Extract the (X, Y) coordinate from the center of the cell holding the provided text.  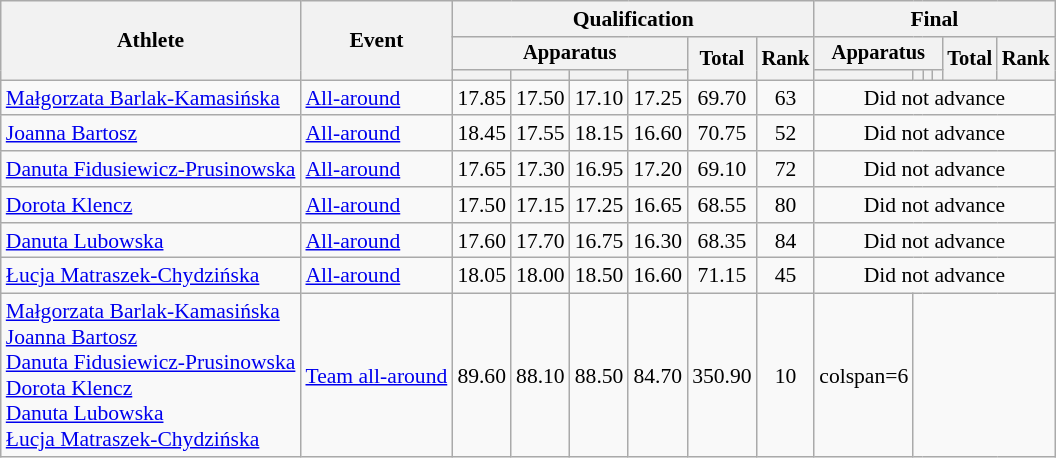
88.10 (540, 376)
89.60 (482, 376)
17.70 (540, 241)
Athlete (151, 40)
350.90 (722, 376)
16.30 (658, 241)
18.05 (482, 276)
17.60 (482, 241)
Dorota Klencz (151, 205)
68.55 (722, 205)
68.35 (722, 241)
Małgorzata Barlak-Kamasińska (151, 98)
17.85 (482, 98)
10 (786, 376)
69.10 (722, 169)
17.30 (540, 169)
88.50 (600, 376)
Event (376, 40)
Danuta Fidusiewicz-Prusinowska (151, 169)
17.10 (600, 98)
63 (786, 98)
Team all-around (376, 376)
16.95 (600, 169)
Danuta Lubowska (151, 241)
16.75 (600, 241)
69.70 (722, 98)
70.75 (722, 134)
colspan=6 (864, 376)
18.15 (600, 134)
45 (786, 276)
17.65 (482, 169)
18.50 (600, 276)
18.00 (540, 276)
52 (786, 134)
Joanna Bartosz (151, 134)
Małgorzata Barlak-KamasińskaJoanna BartoszDanuta Fidusiewicz-PrusinowskaDorota KlenczDanuta LubowskaŁucja Matraszek-Chydzińska (151, 376)
18.45 (482, 134)
Final (934, 19)
17.20 (658, 169)
Łucja Matraszek-Chydzińska (151, 276)
17.15 (540, 205)
84 (786, 241)
80 (786, 205)
17.55 (540, 134)
84.70 (658, 376)
72 (786, 169)
71.15 (722, 276)
16.65 (658, 205)
Qualification (633, 19)
